Detect which cell encompasses the target text, then output its (X, Y) center coordinate. 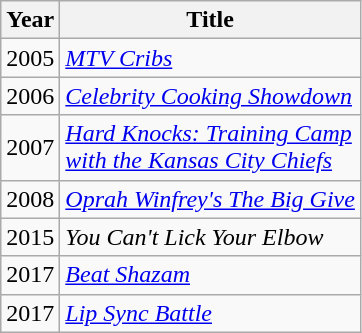
2008 (30, 199)
2007 (30, 148)
Beat Shazam (210, 275)
Hard Knocks: Training Campwith the Kansas City Chiefs (210, 148)
Celebrity Cooking Showdown (210, 96)
Year (30, 20)
2015 (30, 237)
2005 (30, 58)
You Can't Lick Your Elbow (210, 237)
Oprah Winfrey's The Big Give (210, 199)
Lip Sync Battle (210, 313)
2006 (30, 96)
Title (210, 20)
MTV Cribs (210, 58)
